Return the (X, Y) coordinate for the center point of the cell that contains the specified text.  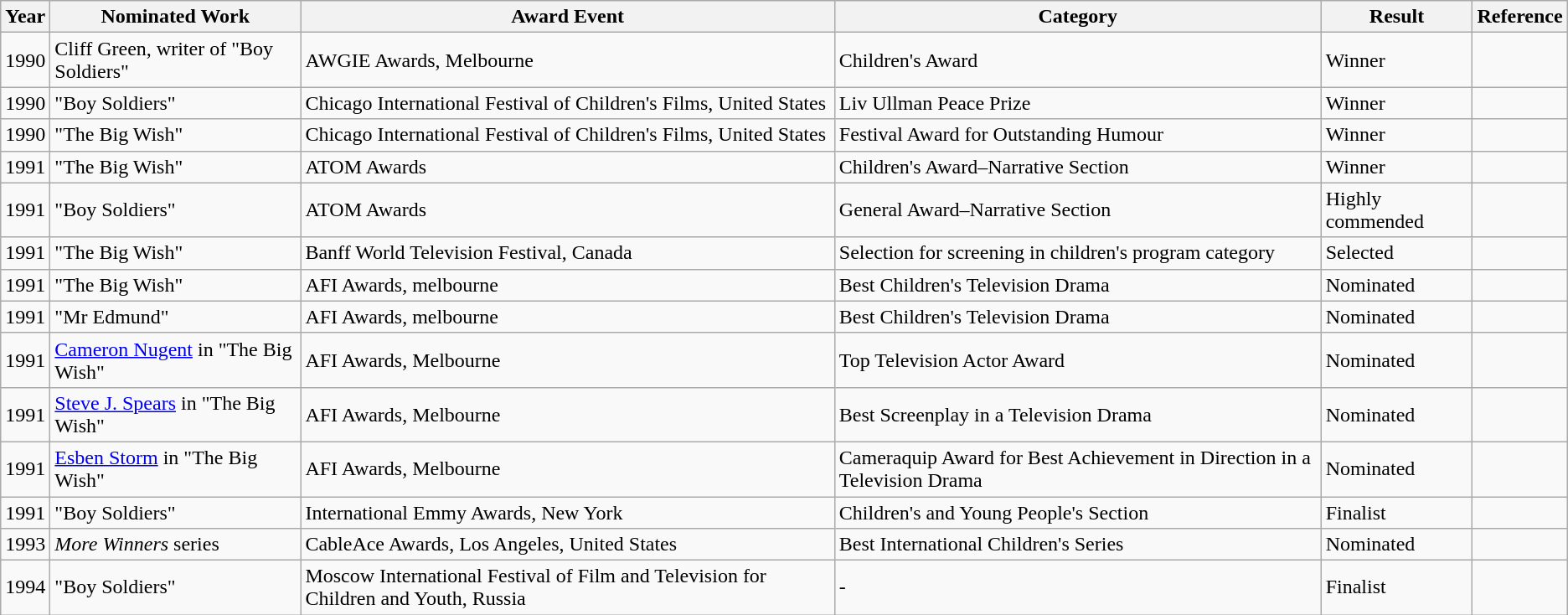
Children's Award–Narrative Section (1077, 167)
Nominated Work (176, 17)
AWGIE Awards, Melbourne (568, 60)
Cameraquip Award for Best Achievement in Direction in a Television Drama (1077, 469)
1993 (25, 545)
Festival Award for Outstanding Humour (1077, 135)
Selection for screening in children's program category (1077, 253)
Best International Children's Series (1077, 545)
Result (1397, 17)
"Mr Edmund" (176, 317)
- (1077, 588)
CableAce Awards, Los Angeles, United States (568, 545)
Top Television Actor Award (1077, 360)
Category (1077, 17)
Children's and Young People's Section (1077, 512)
General Award–Narrative Section (1077, 209)
Cameron Nugent in "The Big Wish" (176, 360)
Reference (1519, 17)
Selected (1397, 253)
Best Screenplay in a Television Drama (1077, 414)
Liv Ullman Peace Prize (1077, 103)
Award Event (568, 17)
More Winners series (176, 545)
Children's Award (1077, 60)
Banff World Television Festival, Canada (568, 253)
Moscow International Festival of Film and Television for Children and Youth, Russia (568, 588)
International Emmy Awards, New York (568, 512)
Steve J. Spears in "The Big Wish" (176, 414)
Year (25, 17)
1994 (25, 588)
Esben Storm in "The Big Wish" (176, 469)
Highly commended (1397, 209)
Cliff Green, writer of "Boy Soldiers" (176, 60)
